Locate the cell with the specified text and output its (x, y) center coordinate. 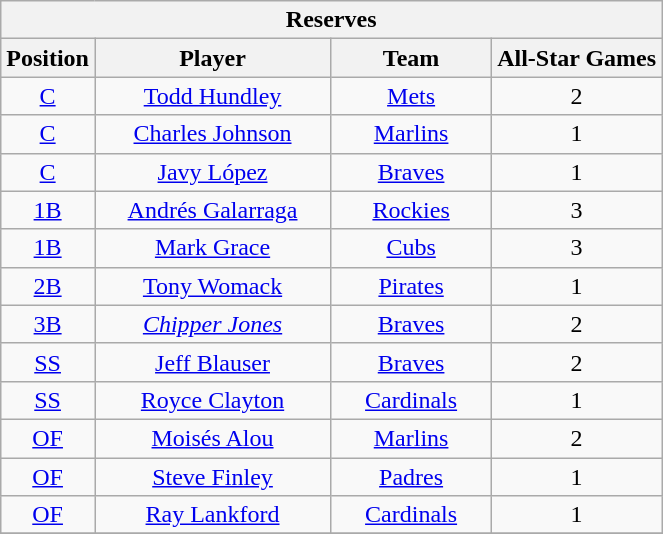
Mark Grace (212, 248)
2B (48, 286)
Cubs (412, 248)
Tony Womack (212, 286)
Royce Clayton (212, 400)
All-Star Games (577, 58)
Reserves (332, 20)
Andrés Galarraga (212, 210)
3B (48, 324)
Chipper Jones (212, 324)
Jeff Blauser (212, 362)
Pirates (412, 286)
Rockies (412, 210)
Todd Hundley (212, 96)
Team (412, 58)
Player (212, 58)
Mets (412, 96)
Charles Johnson (212, 134)
Position (48, 58)
Steve Finley (212, 477)
Moisés Alou (212, 438)
Padres (412, 477)
Javy López (212, 172)
Ray Lankford (212, 515)
